Search for the cell housing the specified text and yield its [X, Y] center coordinate. 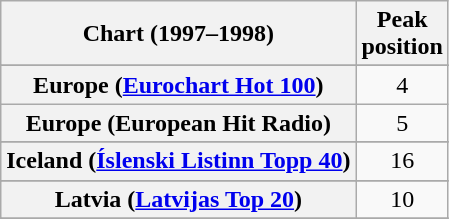
Iceland (Íslenski Listinn Topp 40) [178, 161]
5 [402, 123]
Latvia (Latvijas Top 20) [178, 199]
10 [402, 199]
Europe (Eurochart Hot 100) [178, 85]
4 [402, 85]
Chart (1997–1998) [178, 34]
16 [402, 161]
Europe (European Hit Radio) [178, 123]
Peakposition [402, 34]
